Identify which cell holds the provided text, then report its (X, Y) central coordinate. 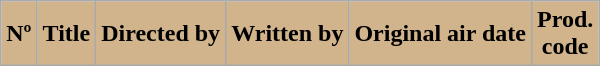
Written by (288, 34)
Directed by (161, 34)
Title (66, 34)
Prod.code (566, 34)
Nº (19, 34)
Original air date (440, 34)
